Output the [X, Y] coordinate of the center of the cell containing the given text.  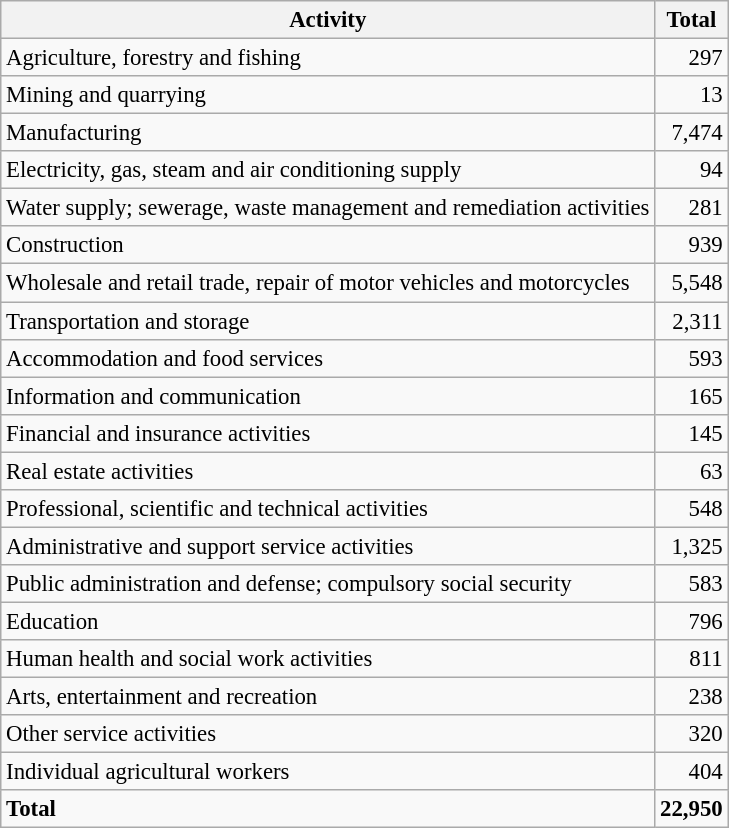
Human health and social work activities [328, 659]
939 [692, 245]
404 [692, 772]
Electricity, gas, steam and air conditioning supply [328, 170]
Real estate activities [328, 471]
238 [692, 697]
Manufacturing [328, 133]
Construction [328, 245]
Administrative and support service activities [328, 546]
Other service activities [328, 734]
Professional, scientific and technical activities [328, 509]
281 [692, 208]
811 [692, 659]
320 [692, 734]
Arts, entertainment and recreation [328, 697]
Education [328, 621]
593 [692, 358]
7,474 [692, 133]
Transportation and storage [328, 321]
145 [692, 433]
63 [692, 471]
22,950 [692, 809]
Mining and quarrying [328, 95]
94 [692, 170]
2,311 [692, 321]
Wholesale and retail trade, repair of motor vehicles and motorcycles [328, 283]
Agriculture, forestry and fishing [328, 58]
Activity [328, 20]
Accommodation and food services [328, 358]
Information and communication [328, 396]
796 [692, 621]
Financial and insurance activities [328, 433]
548 [692, 509]
1,325 [692, 546]
Public administration and defense; compulsory social security [328, 584]
Individual agricultural workers [328, 772]
165 [692, 396]
Water supply; sewerage, waste management and remediation activities [328, 208]
297 [692, 58]
583 [692, 584]
5,548 [692, 283]
13 [692, 95]
